Find where the given text appears and provide that cell's center as [x, y] coordinate. 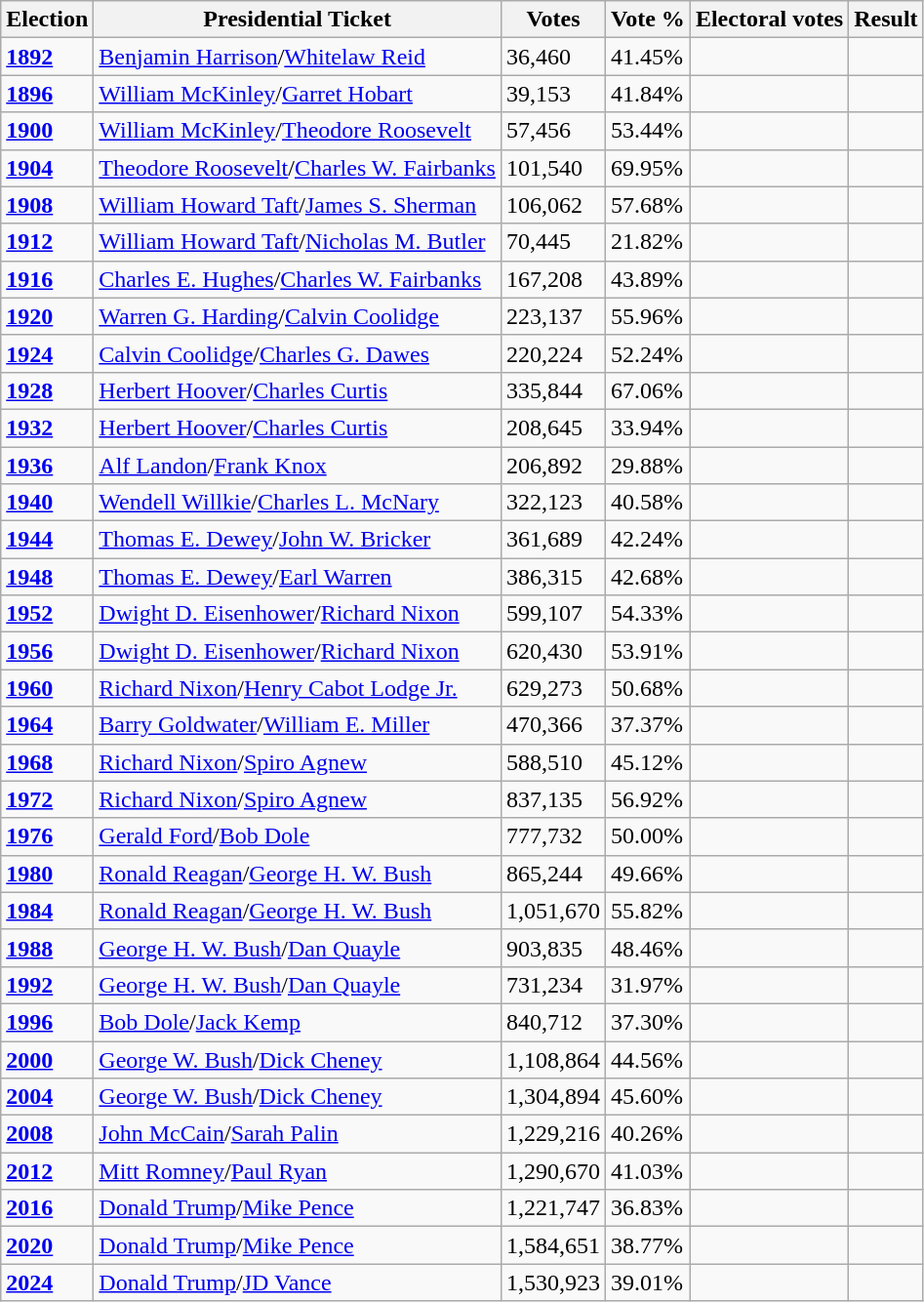
53.91% [648, 651]
50.00% [648, 836]
36,460 [552, 57]
2020 [47, 1245]
1936 [47, 466]
Election [47, 20]
57,456 [552, 131]
48.46% [648, 948]
49.66% [648, 874]
39,153 [552, 94]
William Howard Taft/Nicholas M. Butler [298, 242]
Richard Nixon/Henry Cabot Lodge Jr. [298, 688]
33.94% [648, 427]
1,221,747 [552, 1208]
1,530,923 [552, 1282]
1980 [47, 874]
1976 [47, 836]
2016 [47, 1208]
John McCain/Sarah Palin [298, 1134]
2004 [47, 1097]
1920 [47, 316]
1932 [47, 427]
50.68% [648, 688]
Alf Landon/Frank Knox [298, 466]
37.30% [648, 1022]
629,273 [552, 688]
335,844 [552, 390]
386,315 [552, 577]
1972 [47, 799]
Theodore Roosevelt/Charles W. Fairbanks [298, 168]
1984 [47, 911]
William McKinley/Garret Hobart [298, 94]
1940 [47, 503]
44.56% [648, 1059]
1948 [47, 577]
Electoral votes [769, 20]
Presidential Ticket [298, 20]
1,051,670 [552, 911]
Thomas E. Dewey/John W. Bricker [298, 540]
Calvin Coolidge/Charles G. Dawes [298, 353]
1992 [47, 985]
1956 [47, 651]
36.83% [648, 1208]
1,304,894 [552, 1097]
1900 [47, 131]
1924 [47, 353]
45.60% [648, 1097]
52.24% [648, 353]
2000 [47, 1059]
1952 [47, 614]
54.33% [648, 614]
1960 [47, 688]
45.12% [648, 762]
Gerald Ford/Bob Dole [298, 836]
322,123 [552, 503]
1,290,670 [552, 1171]
56.92% [648, 799]
40.26% [648, 1134]
38.77% [648, 1245]
Warren G. Harding/Calvin Coolidge [298, 316]
53.44% [648, 131]
1892 [47, 57]
55.82% [648, 911]
1928 [47, 390]
1904 [47, 168]
1944 [47, 540]
Charles E. Hughes/Charles W. Fairbanks [298, 279]
42.24% [648, 540]
1,584,651 [552, 1245]
Votes [552, 20]
31.97% [648, 985]
361,689 [552, 540]
620,430 [552, 651]
865,244 [552, 874]
42.68% [648, 577]
21.82% [648, 242]
777,732 [552, 836]
29.88% [648, 466]
1896 [47, 94]
Thomas E. Dewey/Earl Warren [298, 577]
167,208 [552, 279]
41.03% [648, 1171]
1988 [47, 948]
69.95% [648, 168]
588,510 [552, 762]
1964 [47, 725]
40.58% [648, 503]
101,540 [552, 168]
Wendell Willkie/Charles L. McNary [298, 503]
37.37% [648, 725]
106,062 [552, 205]
2008 [47, 1134]
470,366 [552, 725]
Donald Trump/JD Vance [298, 1282]
837,135 [552, 799]
Bob Dole/Jack Kemp [298, 1022]
731,234 [552, 985]
1,108,864 [552, 1059]
Mitt Romney/Paul Ryan [298, 1171]
903,835 [552, 948]
1,229,216 [552, 1134]
1912 [47, 242]
206,892 [552, 466]
2012 [47, 1171]
55.96% [648, 316]
Benjamin Harrison/Whitelaw Reid [298, 57]
2024 [47, 1282]
Barry Goldwater/William E. Miller [298, 725]
840,712 [552, 1022]
39.01% [648, 1282]
223,137 [552, 316]
67.06% [648, 390]
Result [886, 20]
599,107 [552, 614]
57.68% [648, 205]
Vote % [648, 20]
1908 [47, 205]
1996 [47, 1022]
William Howard Taft/James S. Sherman [298, 205]
1968 [47, 762]
41.84% [648, 94]
41.45% [648, 57]
220,224 [552, 353]
70,445 [552, 242]
208,645 [552, 427]
43.89% [648, 279]
William McKinley/Theodore Roosevelt [298, 131]
1916 [47, 279]
